Determine the (x, y) coordinate at the center of the cell enclosing the given text.  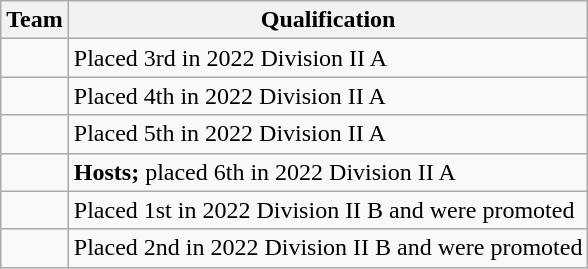
Placed 2nd in 2022 Division II B and were promoted (328, 248)
Placed 1st in 2022 Division II B and were promoted (328, 210)
Placed 3rd in 2022 Division II A (328, 58)
Placed 4th in 2022 Division II A (328, 96)
Qualification (328, 20)
Placed 5th in 2022 Division II A (328, 134)
Team (35, 20)
Hosts; placed 6th in 2022 Division II A (328, 172)
